Scan for the cell matching the given text and deliver its [X, Y] coordinate at center. 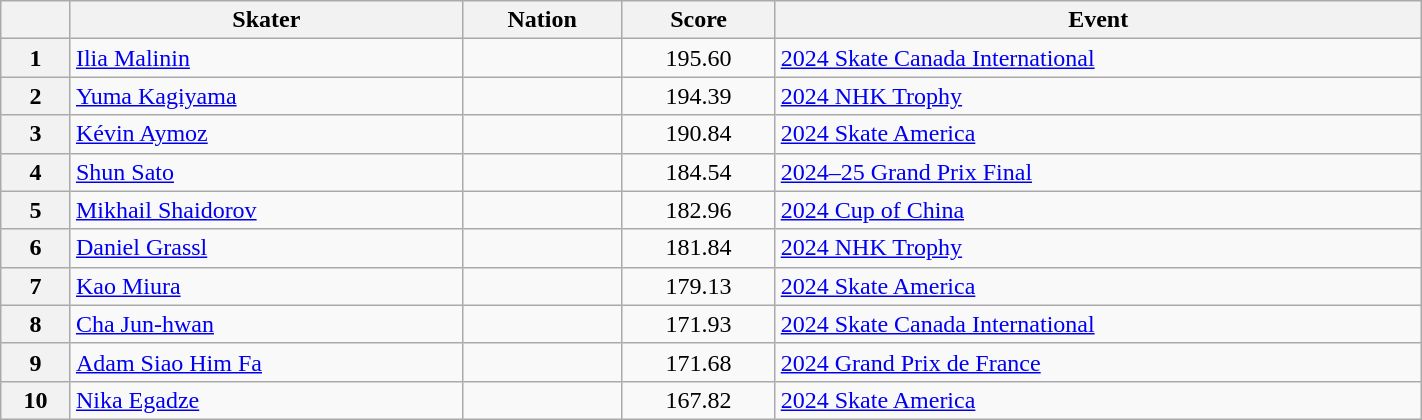
Yuma Kagiyama [266, 96]
194.39 [698, 96]
Nika Egadze [266, 400]
4 [36, 172]
Mikhail Shaidorov [266, 210]
Score [698, 20]
8 [36, 324]
171.68 [698, 362]
10 [36, 400]
184.54 [698, 172]
2 [36, 96]
Nation [542, 20]
Kao Miura [266, 286]
Daniel Grassl [266, 248]
171.93 [698, 324]
1 [36, 58]
Cha Jun-hwan [266, 324]
181.84 [698, 248]
9 [36, 362]
190.84 [698, 134]
3 [36, 134]
179.13 [698, 286]
Shun Sato [266, 172]
2024–25 Grand Prix Final [1098, 172]
Event [1098, 20]
2024 Grand Prix de France [1098, 362]
Ilia Malinin [266, 58]
2024 Cup of China [1098, 210]
Skater [266, 20]
167.82 [698, 400]
7 [36, 286]
6 [36, 248]
Adam Siao Him Fa [266, 362]
5 [36, 210]
182.96 [698, 210]
Kévin Aymoz [266, 134]
195.60 [698, 58]
